Output the [X, Y] coordinate of the center of the cell containing the given text.  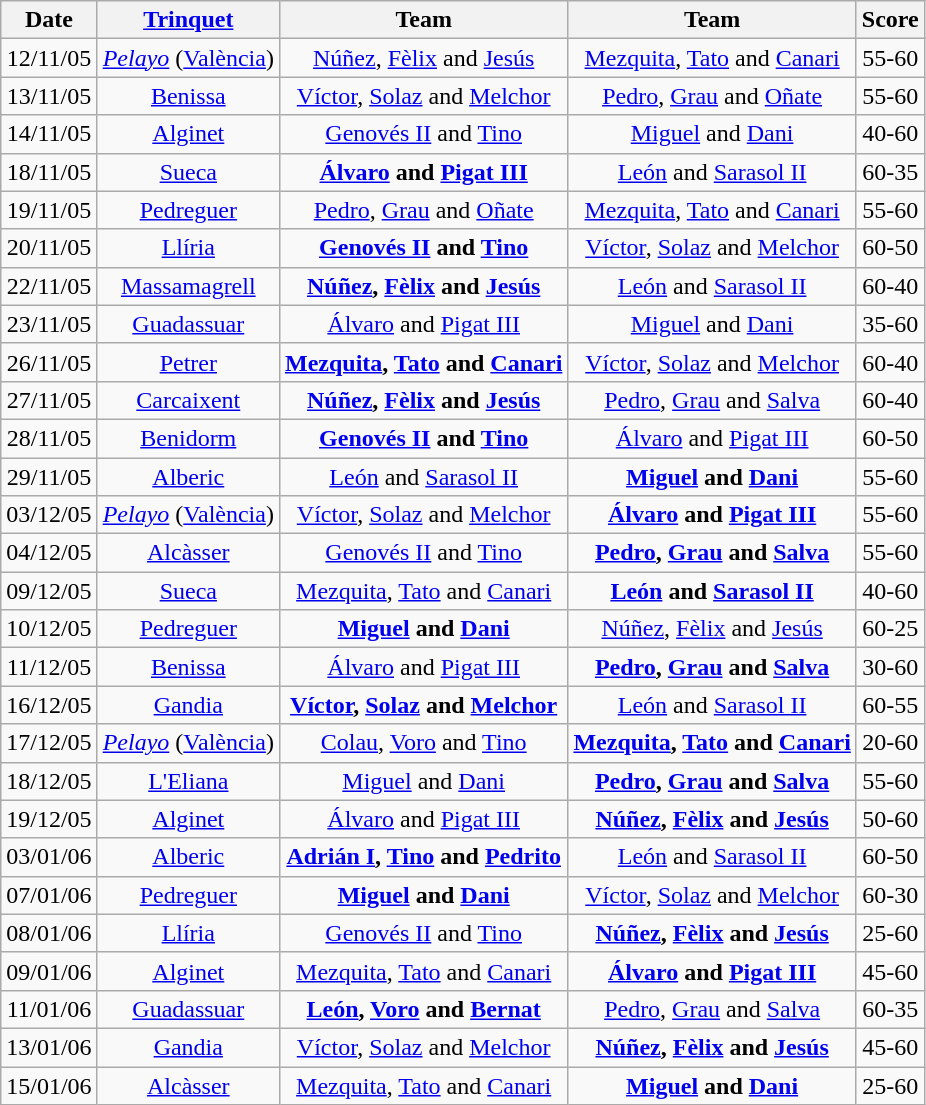
18/12/05 [49, 781]
11/12/05 [49, 667]
50-60 [890, 819]
León, Voro and Bernat [423, 1009]
60-55 [890, 705]
11/01/06 [49, 1009]
19/12/05 [49, 819]
20/11/05 [49, 248]
Adrián I, Tino and Pedrito [423, 857]
16/12/05 [49, 705]
23/11/05 [49, 324]
10/12/05 [49, 629]
29/11/05 [49, 477]
27/11/05 [49, 400]
07/01/06 [49, 895]
Trinquet [188, 20]
30-60 [890, 667]
17/12/05 [49, 743]
14/11/05 [49, 134]
09/12/05 [49, 591]
Petrer [188, 362]
35-60 [890, 324]
09/01/06 [49, 971]
19/11/05 [49, 210]
13/01/06 [49, 1047]
Colau, Voro and Tino [423, 743]
Score [890, 20]
13/11/05 [49, 96]
26/11/05 [49, 362]
20-60 [890, 743]
28/11/05 [49, 438]
Massamagrell [188, 286]
03/01/06 [49, 857]
08/01/06 [49, 933]
Date [49, 20]
15/01/06 [49, 1085]
Carcaixent [188, 400]
60-25 [890, 629]
60-30 [890, 895]
04/12/05 [49, 553]
03/12/05 [49, 515]
22/11/05 [49, 286]
12/11/05 [49, 58]
18/11/05 [49, 172]
Benidorm [188, 438]
L'Eliana [188, 781]
